From the cell containing the given text, extract its center point as (x, y) coordinate. 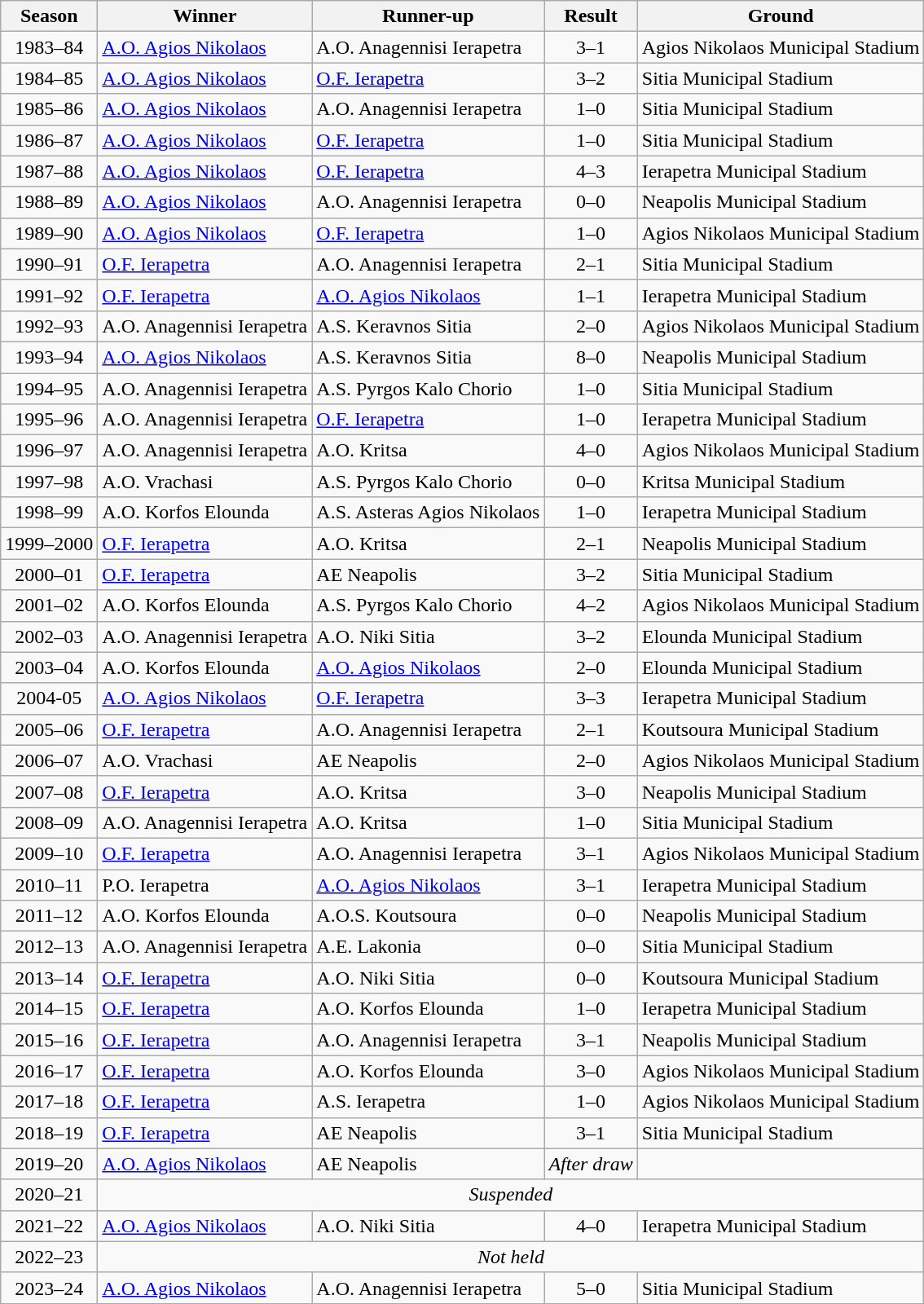
2021–22 (49, 1226)
2016–17 (49, 1071)
1986–87 (49, 140)
2017–18 (49, 1102)
4–3 (591, 171)
1997–98 (49, 482)
2008–09 (49, 822)
2003–04 (49, 667)
After draw (591, 1164)
Result (591, 16)
2015–16 (49, 1040)
2012–13 (49, 947)
A.O.S. Koutsoura (429, 916)
4–2 (591, 606)
P.O. Ierapetra (205, 884)
1984–85 (49, 78)
Winner (205, 16)
A.E. Lakonia (429, 947)
1994–95 (49, 389)
2002–03 (49, 637)
2014–15 (49, 1009)
2007–08 (49, 791)
2005–06 (49, 729)
2009–10 (49, 853)
2011–12 (49, 916)
Kritsa Municipal Stadium (781, 482)
2010–11 (49, 884)
8–0 (591, 357)
Suspended (511, 1195)
1983–84 (49, 47)
1993–94 (49, 357)
1987–88 (49, 171)
Ground (781, 16)
1999–2000 (49, 544)
A.S. Ierapetra (429, 1102)
2006–07 (49, 760)
2013–14 (49, 978)
3–3 (591, 698)
2004-05 (49, 698)
Season (49, 16)
Not held (511, 1257)
1–1 (591, 295)
2019–20 (49, 1164)
2000–01 (49, 575)
1988–89 (49, 202)
A.S. Asteras Agios Nikolaos (429, 513)
1992–93 (49, 326)
2023–24 (49, 1288)
1991–92 (49, 295)
1989–90 (49, 233)
2022–23 (49, 1257)
1990–91 (49, 264)
2020–21 (49, 1195)
Runner-up (429, 16)
1985–86 (49, 109)
1996–97 (49, 451)
5–0 (591, 1288)
2018–19 (49, 1133)
2001–02 (49, 606)
1998–99 (49, 513)
1995–96 (49, 420)
